From the cell containing the given text, extract its center point as [x, y] coordinate. 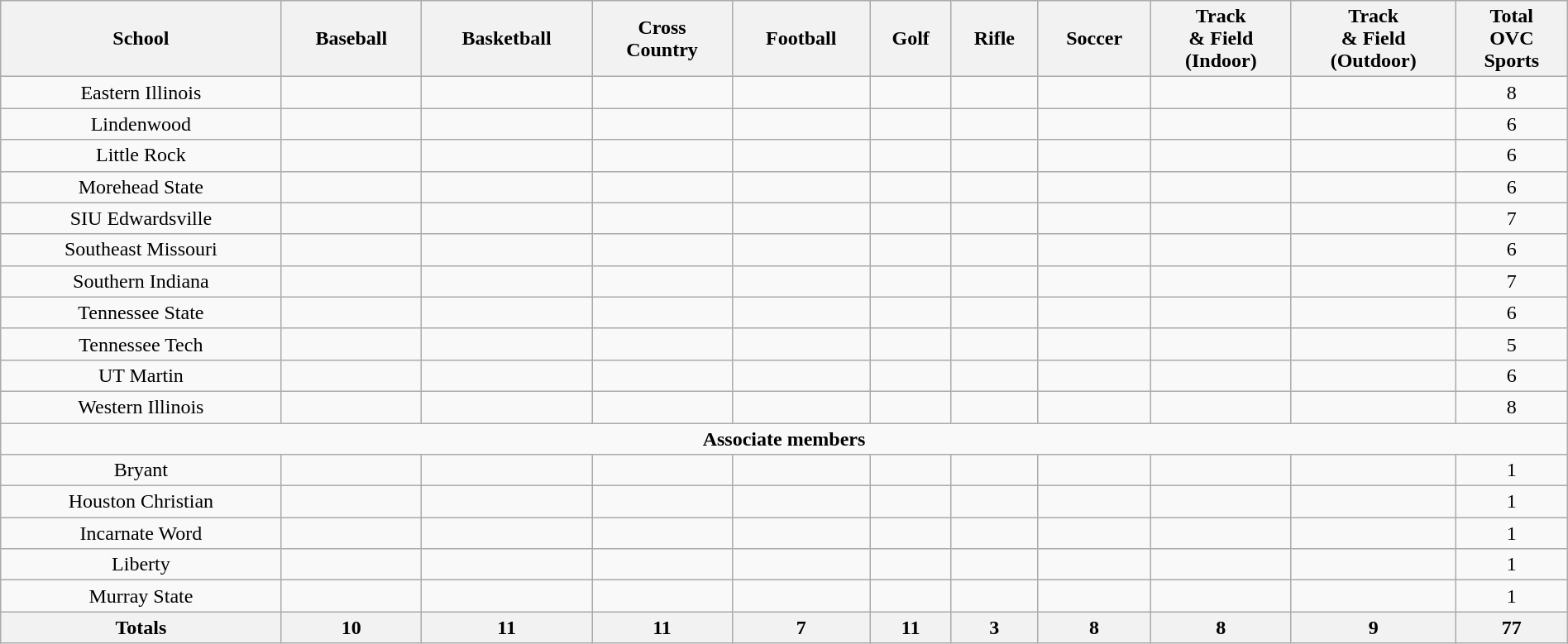
Track& Field(Indoor) [1221, 39]
TotalOVCSports [1512, 39]
SIU Edwardsville [141, 218]
3 [994, 627]
CrossCountry [662, 39]
Associate members [784, 439]
Southern Indiana [141, 281]
Totals [141, 627]
Track& Field(Outdoor) [1373, 39]
Incarnate Word [141, 533]
Little Rock [141, 155]
Bryant [141, 470]
UT Martin [141, 375]
Tennessee State [141, 312]
School [141, 39]
Murray State [141, 596]
Houston Christian [141, 502]
Basketball [506, 39]
Rifle [994, 39]
Golf [911, 39]
Southeast Missouri [141, 250]
Football [801, 39]
10 [351, 627]
Western Illinois [141, 407]
Morehead State [141, 187]
77 [1512, 627]
9 [1373, 627]
Eastern Illinois [141, 93]
Baseball [351, 39]
Tennessee Tech [141, 344]
Soccer [1095, 39]
Liberty [141, 565]
Lindenwood [141, 124]
5 [1512, 344]
